Return [X, Y] of the center of cell containing provided text 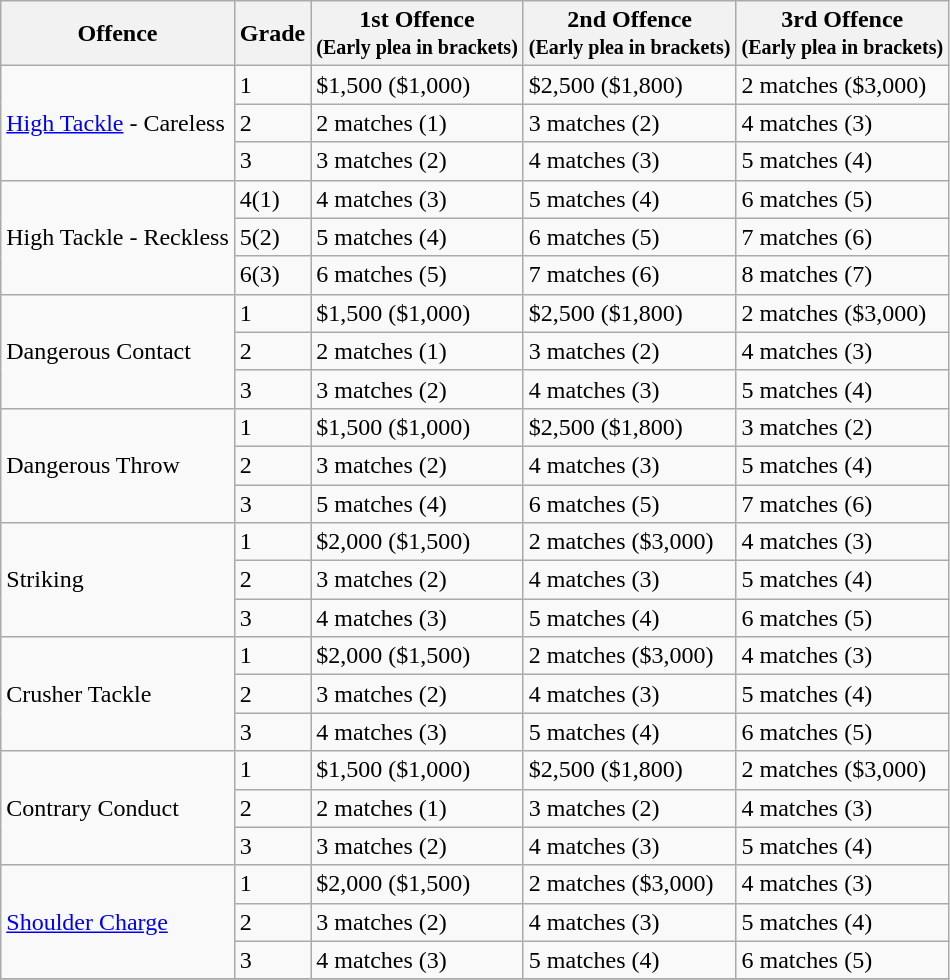
Grade [272, 34]
5(2) [272, 237]
4(1) [272, 199]
6(3) [272, 275]
2nd Offence(Early plea in brackets) [630, 34]
High Tackle - Reckless [118, 237]
High Tackle - Careless [118, 123]
Striking [118, 580]
Shoulder Charge [118, 922]
Dangerous Throw [118, 465]
8 matches (7) [842, 275]
Offence [118, 34]
Contrary Conduct [118, 808]
1st Offence(Early plea in brackets) [418, 34]
Crusher Tackle [118, 694]
3rd Offence(Early plea in brackets) [842, 34]
Dangerous Contact [118, 351]
